Search for the cell housing the specified text and yield its [x, y] center coordinate. 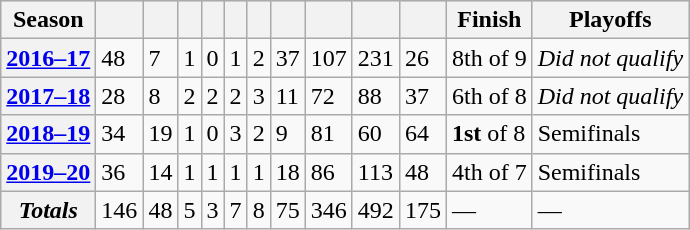
9 [288, 134]
346 [328, 210]
231 [376, 58]
72 [328, 96]
2016–17 [48, 58]
36 [120, 172]
146 [120, 210]
Playoffs [610, 20]
86 [328, 172]
19 [160, 134]
4th of 7 [489, 172]
2017–18 [48, 96]
5 [190, 210]
8th of 9 [489, 58]
14 [160, 172]
26 [422, 58]
Season [48, 20]
18 [288, 172]
107 [328, 58]
6th of 8 [489, 96]
64 [422, 134]
11 [288, 96]
34 [120, 134]
2018–19 [48, 134]
492 [376, 210]
2019–20 [48, 172]
88 [376, 96]
75 [288, 210]
113 [376, 172]
Finish [489, 20]
60 [376, 134]
175 [422, 210]
81 [328, 134]
28 [120, 96]
1st of 8 [489, 134]
Totals [48, 210]
